Identify which cell holds the provided text, then report its [X, Y] central coordinate. 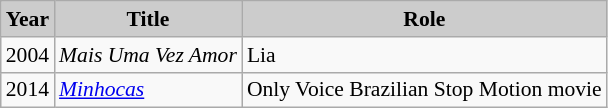
Year [28, 19]
Mais Uma Vez Amor [148, 55]
Minhocas [148, 90]
Title [148, 19]
Role [424, 19]
2014 [28, 90]
Only Voice Brazilian Stop Motion movie [424, 90]
Lia [424, 55]
2004 [28, 55]
